Find where the given text appears and provide that cell's center as (X, Y) coordinate. 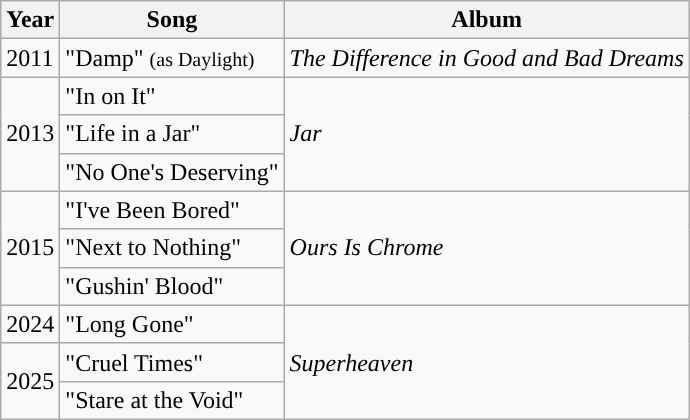
"I've Been Bored" (172, 210)
"No One's Deserving" (172, 172)
"Cruel Times" (172, 362)
Year (30, 20)
"In on It" (172, 96)
"Stare at the Void" (172, 400)
"Damp" (as Daylight) (172, 58)
2025 (30, 381)
"Life in a Jar" (172, 134)
Song (172, 20)
2011 (30, 58)
"Long Gone" (172, 324)
The Difference in Good and Bad Dreams (486, 58)
Superheaven (486, 362)
2015 (30, 248)
2013 (30, 134)
Album (486, 20)
Jar (486, 134)
2024 (30, 324)
"Next to Nothing" (172, 248)
Ours Is Chrome (486, 248)
"Gushin' Blood" (172, 286)
